Provide the [X, Y] coordinate of the cell's center where the given text is located.  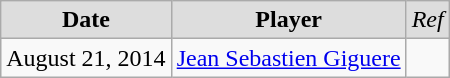
Ref [428, 20]
August 21, 2014 [86, 58]
Date [86, 20]
Player [288, 20]
Jean Sebastien Giguere [288, 58]
